Scan for the cell matching the given text and deliver its [X, Y] coordinate at center. 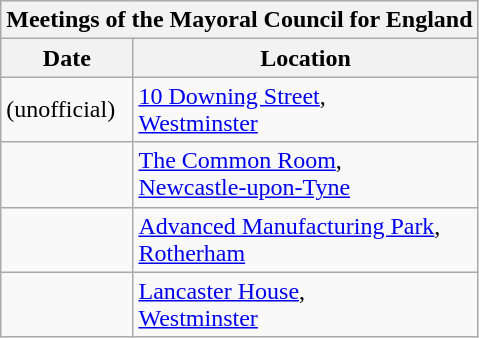
Lancaster House,Westminster [306, 304]
The Common Room,Newcastle-upon-Tyne [306, 174]
Location [306, 58]
Advanced Manufacturing Park,Rotherham [306, 240]
Date [67, 58]
(unofficial) [67, 110]
10 Downing Street,Westminster [306, 110]
Meetings of the Mayoral Council for England [240, 20]
